Output the (X, Y) coordinate of the center of the cell containing the given text.  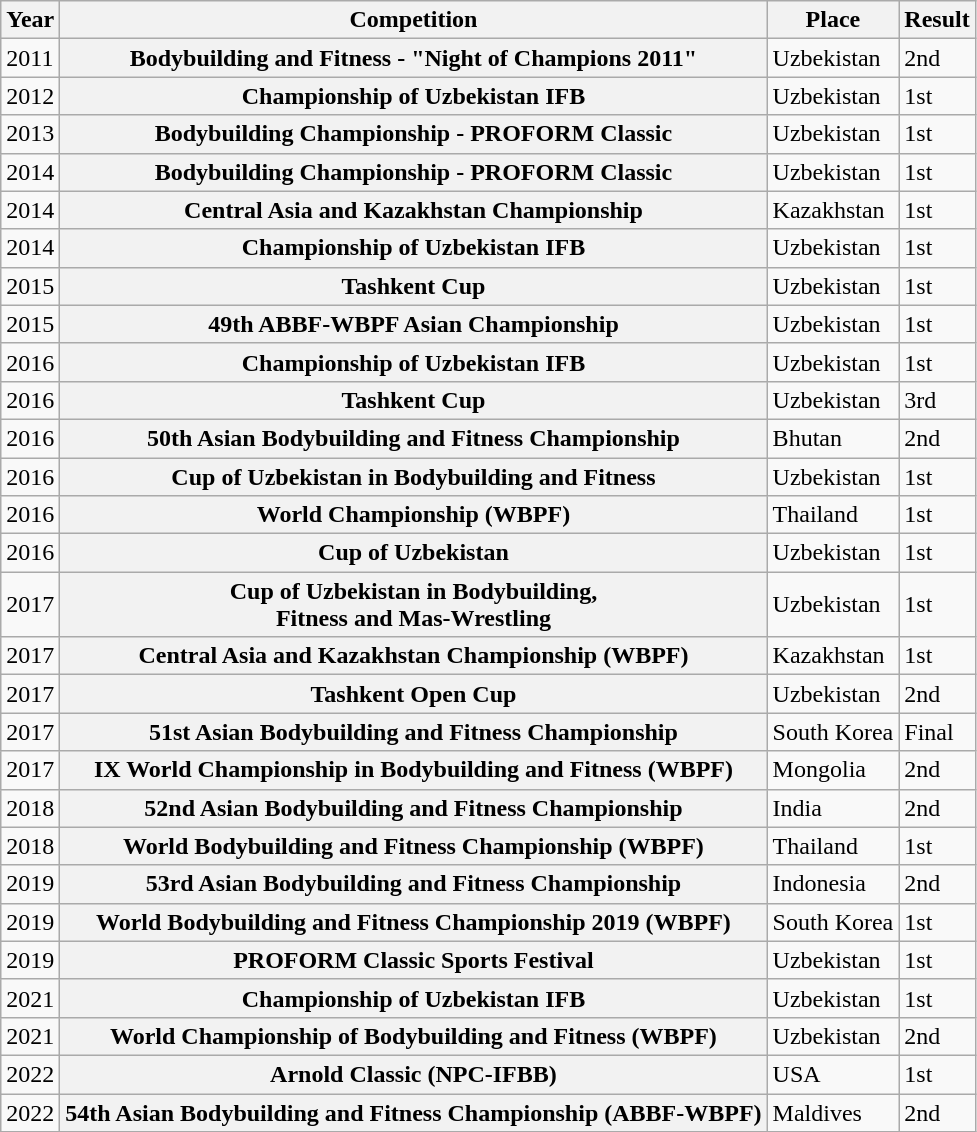
51st Asian Bodybuilding and Fitness Championship (414, 732)
USA (833, 1074)
Competition (414, 20)
Cup of Uzbekistan in Bodybuilding and Fitness (414, 477)
53rd Asian Bodybuilding and Fitness Championship (414, 884)
India (833, 808)
Year (30, 20)
Arnold Classic (NPC-IFBB) (414, 1074)
World Championship (WBPF) (414, 515)
Tashkent Open Cup (414, 694)
Central Asia and Kazakhstan Championship (414, 210)
Bhutan (833, 438)
World Championship of Bodybuilding and Fitness (WBPF) (414, 1036)
Mongolia (833, 770)
2012 (30, 96)
Maldives (833, 1113)
IX World Championship in Bodybuilding and Fitness (WBPF) (414, 770)
Bodybuilding and Fitness - "Night of Champions 2011" (414, 58)
Result (937, 20)
Cup of Uzbekistan in Bodybuilding,Fitness and Mas-Wrestling (414, 604)
2011 (30, 58)
World Bodybuilding and Fitness Championship 2019 (WBPF) (414, 922)
Central Asia and Kazakhstan Championship (WBPF) (414, 656)
2013 (30, 134)
50th Asian Bodybuilding and Fitness Championship (414, 438)
52nd Asian Bodybuilding and Fitness Championship (414, 808)
Final (937, 732)
World Bodybuilding and Fitness Championship (WBPF) (414, 846)
49th ABBF-WBPF Asian Championship (414, 324)
PROFORM Classic Sports Festival (414, 960)
3rd (937, 400)
Place (833, 20)
Cup of Uzbekistan (414, 553)
Indonesia (833, 884)
54th Asian Bodybuilding and Fitness Championship (ABBF-WBPF) (414, 1113)
